For the text-containing cell, return its midpoint in [x, y] coordinate format. 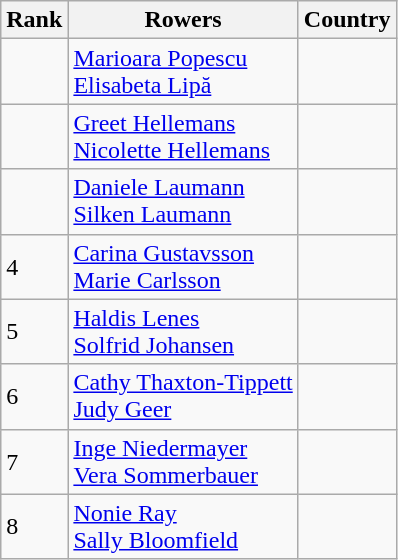
Country [347, 20]
7 [34, 462]
6 [34, 396]
4 [34, 266]
Cathy Thaxton-TippettJudy Geer [183, 396]
Greet HellemansNicolette Hellemans [183, 136]
Haldis LenesSolfrid Johansen [183, 332]
5 [34, 332]
Inge NiedermayerVera Sommerbauer [183, 462]
Marioara PopescuElisabeta Lipă [183, 72]
Rank [34, 20]
Carina GustavssonMarie Carlsson [183, 266]
Daniele LaumannSilken Laumann [183, 202]
8 [34, 526]
Rowers [183, 20]
Nonie RaySally Bloomfield [183, 526]
